For the text-containing cell, return its midpoint in [x, y] coordinate format. 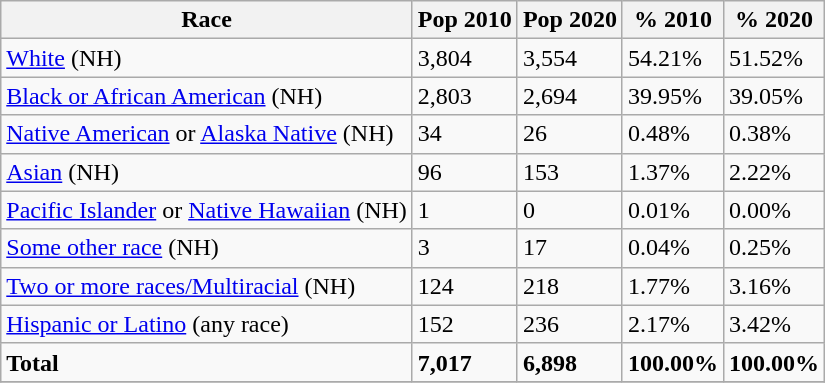
17 [570, 248]
Hispanic or Latino (any race) [207, 324]
3,804 [464, 58]
2,694 [570, 96]
3,554 [570, 58]
7,017 [464, 362]
124 [464, 286]
236 [570, 324]
153 [570, 172]
Black or African American (NH) [207, 96]
6,898 [570, 362]
3 [464, 248]
Native American or Alaska Native (NH) [207, 134]
Pacific Islander or Native Hawaiian (NH) [207, 210]
0.48% [672, 134]
218 [570, 286]
0 [570, 210]
0.25% [774, 248]
Two or more races/Multiracial (NH) [207, 286]
54.21% [672, 58]
51.52% [774, 58]
% 2010 [672, 20]
0.01% [672, 210]
1.77% [672, 286]
Asian (NH) [207, 172]
96 [464, 172]
Total [207, 362]
White (NH) [207, 58]
152 [464, 324]
Pop 2010 [464, 20]
3.42% [774, 324]
2.22% [774, 172]
0.38% [774, 134]
0.04% [672, 248]
2,803 [464, 96]
% 2020 [774, 20]
34 [464, 134]
1.37% [672, 172]
39.95% [672, 96]
39.05% [774, 96]
0.00% [774, 210]
2.17% [672, 324]
Pop 2020 [570, 20]
Some other race (NH) [207, 248]
26 [570, 134]
Race [207, 20]
1 [464, 210]
3.16% [774, 286]
